Output the [x, y] coordinate of the center of the cell containing the given text.  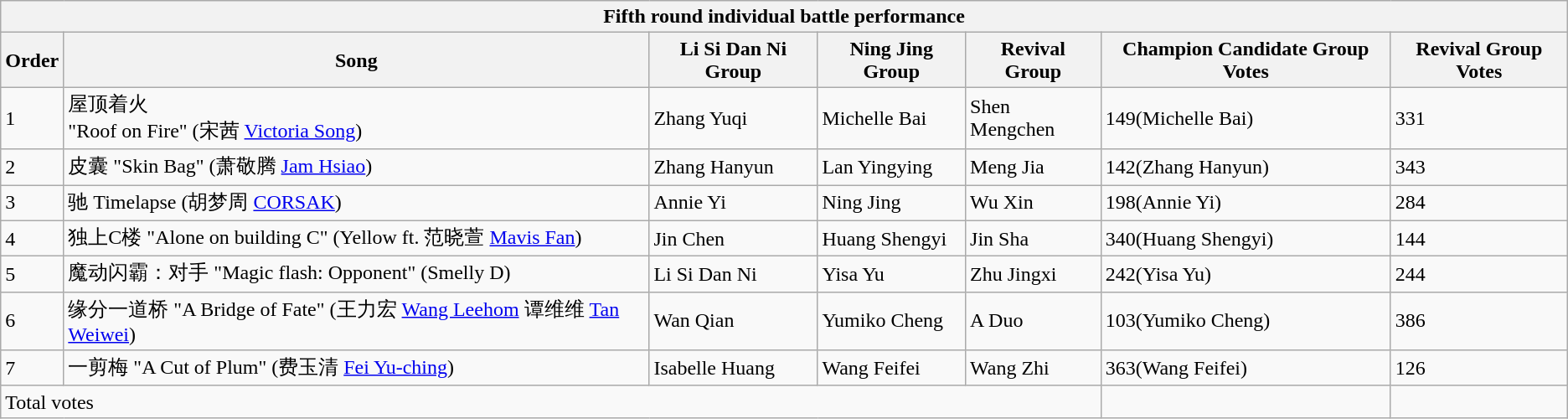
魔动闪霸：对手 "Magic flash: Opponent" (Smelly D) [357, 275]
142(Zhang Hanyun) [1246, 168]
242(Yisa Yu) [1246, 275]
皮囊 "Skin Bag" (萧敬腾 Jam Hsiao) [357, 168]
Lan Yingying [891, 168]
Wang Zhi [1034, 369]
Fifth round individual battle performance [784, 17]
1 [32, 118]
343 [1479, 168]
Wang Feifei [891, 369]
Shen Mengchen [1034, 118]
103(Yumiko Cheng) [1246, 321]
Wu Xin [1034, 203]
284 [1479, 203]
Zhang Hanyun [734, 168]
Yumiko Cheng [891, 321]
244 [1479, 275]
6 [32, 321]
331 [1479, 118]
2 [32, 168]
Total votes [551, 401]
Li Si Dan Ni [734, 275]
5 [32, 275]
340(Huang Shengyi) [1246, 238]
屋顶着火"Roof on Fire" (宋茜 Victoria Song) [357, 118]
149(Michelle Bai) [1246, 118]
386 [1479, 321]
Zhang Yuqi [734, 118]
7 [32, 369]
独上C楼 "Alone on building C" (Yellow ft. 范晓萱 Mavis Fan) [357, 238]
363(Wang Feifei) [1246, 369]
Wan Qian [734, 321]
Zhu Jingxi [1034, 275]
A Duo [1034, 321]
Michelle Bai [891, 118]
4 [32, 238]
144 [1479, 238]
Jin Chen [734, 238]
3 [32, 203]
Meng Jia [1034, 168]
Huang Shengyi [891, 238]
Order [32, 60]
Ning Jing Group [891, 60]
Li Si Dan Ni Group [734, 60]
Annie Yi [734, 203]
Isabelle Huang [734, 369]
Revival Group Votes [1479, 60]
缘分一道桥 "A Bridge of Fate" (王力宏 Wang Leehom 谭维维 Tan Weiwei) [357, 321]
198(Annie Yi) [1246, 203]
Song [357, 60]
Jin Sha [1034, 238]
Revival Group [1034, 60]
126 [1479, 369]
驰 Timelapse (胡梦周 CORSAK) [357, 203]
Champion Candidate Group Votes [1246, 60]
Ning Jing [891, 203]
Yisa Yu [891, 275]
一剪梅 "A Cut of Plum" (费玉清 Fei Yu-ching) [357, 369]
